Pinpoint the cell where the given text exists, returning its [X, Y] midpoint coordinate. 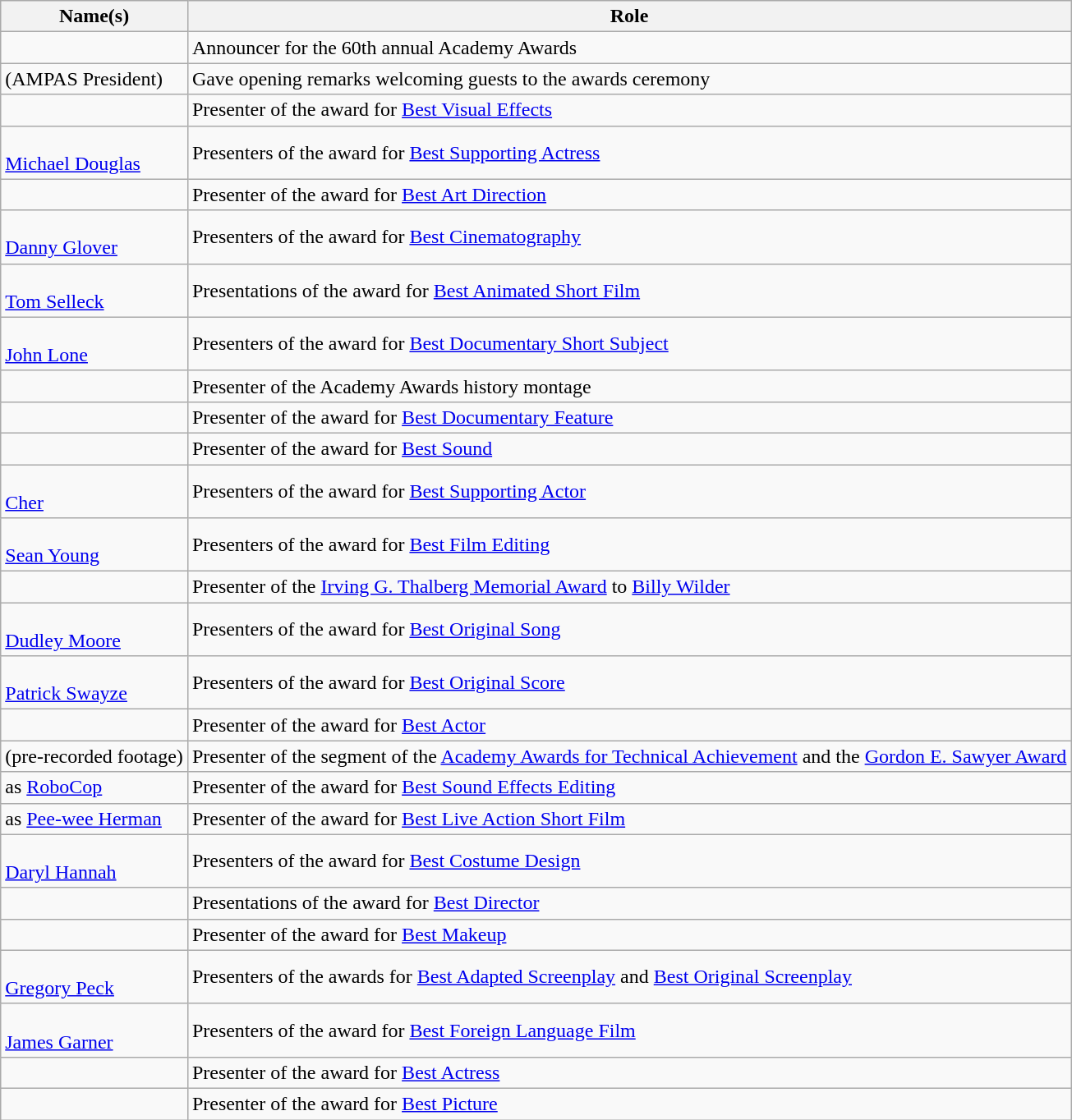
Presenters of the award for Best Foreign Language Film [629, 1030]
Presenter of the award for Best Art Direction [629, 195]
Presenter of the award for Best Picture [629, 1104]
Presenter of the award for Best Live Action Short Film [629, 819]
Presenter of the segment of the Academy Awards for Technical Achievement and the Gordon E. Sawyer Award [629, 756]
Presenter of the award for Best Actor [629, 725]
Cher [94, 491]
Sean Young [94, 545]
Presenters of the award for Best Original Song [629, 629]
(pre-recorded footage) [94, 756]
Presenter of the award for Best Actress [629, 1072]
Presenter of the award for Best Visual Effects [629, 110]
Presenters of the awards for Best Adapted Screenplay and Best Original Screenplay [629, 977]
Gregory Peck [94, 977]
Presentations of the award for Best Director [629, 903]
James Garner [94, 1030]
Daryl Hannah [94, 861]
Presenter of the award for Best Sound [629, 448]
Patrick Swayze [94, 683]
Dudley Moore [94, 629]
Presenter of the Irving G. Thalberg Memorial Award to Billy Wilder [629, 587]
Presenter of the award for Best Makeup [629, 934]
Michael Douglas [94, 153]
John Lone [94, 343]
Presentations of the award for Best Animated Short Film [629, 291]
Announcer for the 60th annual Academy Awards [629, 48]
Presenters of the award for Best Film Editing [629, 545]
as RoboCop [94, 787]
as Pee-wee Herman [94, 819]
Presenter of the award for Best Documentary Feature [629, 417]
Presenters of the award for Best Documentary Short Subject [629, 343]
Role [629, 16]
Presenters of the award for Best Original Score [629, 683]
Presenters of the award for Best Cinematography [629, 236]
Presenter of the award for Best Sound Effects Editing [629, 787]
Danny Glover [94, 236]
Name(s) [94, 16]
(AMPAS President) [94, 79]
Gave opening remarks welcoming guests to the awards ceremony [629, 79]
Presenter of the Academy Awards history montage [629, 386]
Presenters of the award for Best Supporting Actor [629, 491]
Presenters of the award for Best Costume Design [629, 861]
Tom Selleck [94, 291]
Presenters of the award for Best Supporting Actress [629, 153]
